Extract the [x, y] coordinate from the center of the cell holding the provided text.  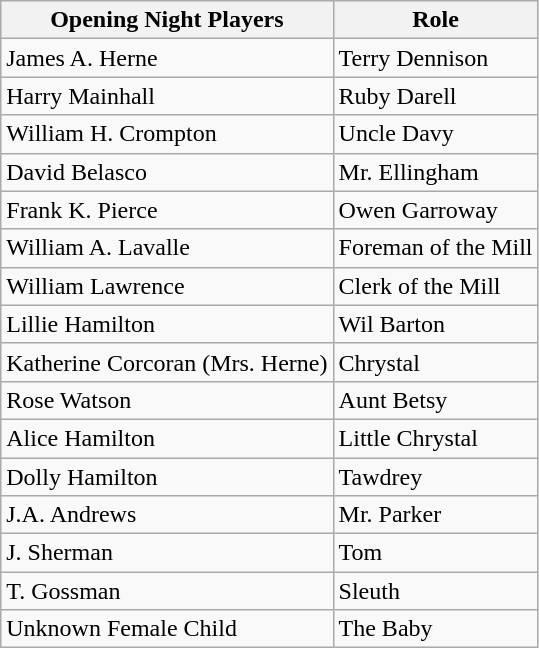
William H. Crompton [167, 134]
Sleuth [436, 591]
Role [436, 20]
Unknown Female Child [167, 629]
Wil Barton [436, 324]
Terry Dennison [436, 58]
David Belasco [167, 172]
Rose Watson [167, 400]
Katherine Corcoran (Mrs. Herne) [167, 362]
Clerk of the Mill [436, 286]
Mr. Ellingham [436, 172]
Harry Mainhall [167, 96]
Tom [436, 553]
Frank K. Pierce [167, 210]
Tawdrey [436, 477]
Dolly Hamilton [167, 477]
Alice Hamilton [167, 438]
T. Gossman [167, 591]
Mr. Parker [436, 515]
Aunt Betsy [436, 400]
James A. Herne [167, 58]
William Lawrence [167, 286]
Opening Night Players [167, 20]
J. Sherman [167, 553]
J.A. Andrews [167, 515]
Ruby Darell [436, 96]
Foreman of the Mill [436, 248]
Owen Garroway [436, 210]
Uncle Davy [436, 134]
Little Chrystal [436, 438]
Lillie Hamilton [167, 324]
Chrystal [436, 362]
The Baby [436, 629]
William A. Lavalle [167, 248]
